Extract the (X, Y) coordinate from the center of the cell holding the provided text.  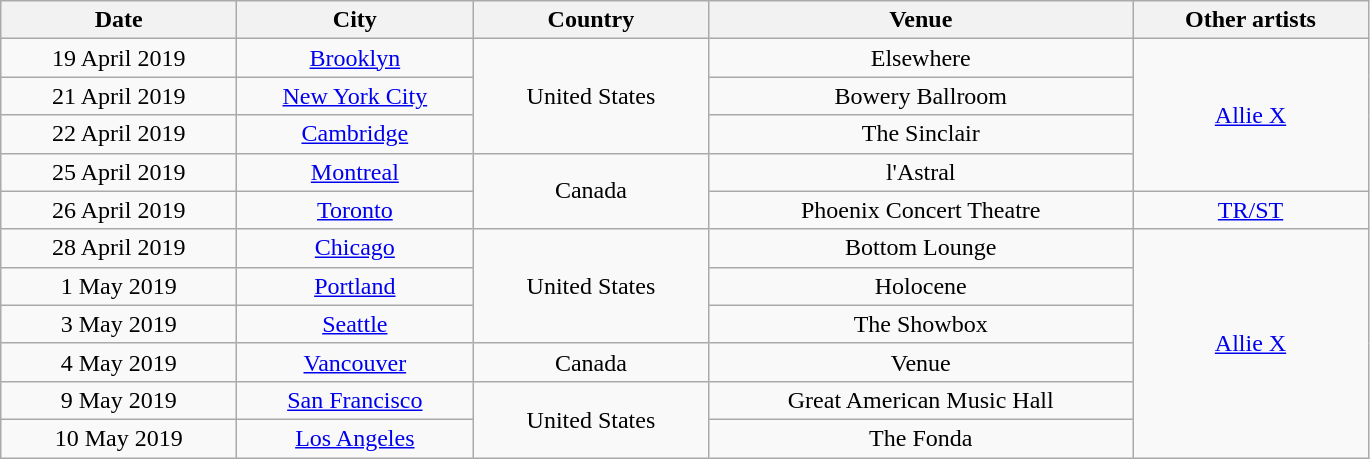
Bottom Lounge (921, 248)
City (355, 20)
3 May 2019 (119, 324)
21 April 2019 (119, 96)
Country (591, 20)
4 May 2019 (119, 362)
Bowery Ballroom (921, 96)
The Fonda (921, 438)
28 April 2019 (119, 248)
Vancouver (355, 362)
Seattle (355, 324)
Date (119, 20)
Chicago (355, 248)
Los Angeles (355, 438)
Other artists (1250, 20)
The Showbox (921, 324)
New York City (355, 96)
Brooklyn (355, 58)
l'Astral (921, 172)
TR/ST (1250, 210)
1 May 2019 (119, 286)
Toronto (355, 210)
Holocene (921, 286)
San Francisco (355, 400)
9 May 2019 (119, 400)
Elsewhere (921, 58)
Phoenix Concert Theatre (921, 210)
19 April 2019 (119, 58)
The Sinclair (921, 134)
25 April 2019 (119, 172)
22 April 2019 (119, 134)
10 May 2019 (119, 438)
Cambridge (355, 134)
Great American Music Hall (921, 400)
Portland (355, 286)
26 April 2019 (119, 210)
Montreal (355, 172)
